For the text-containing cell, return its midpoint in (X, Y) coordinate format. 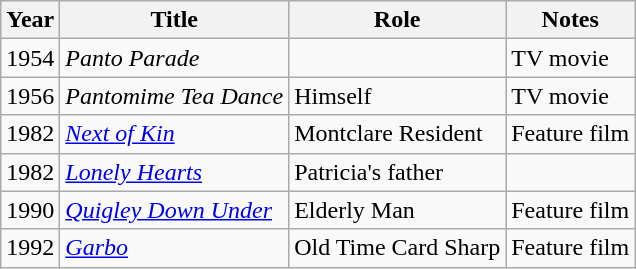
Lonely Hearts (174, 172)
1954 (30, 58)
Garbo (174, 248)
1992 (30, 248)
1990 (30, 210)
Title (174, 20)
Role (398, 20)
Himself (398, 96)
Elderly Man (398, 210)
Old Time Card Sharp (398, 248)
1956 (30, 96)
Next of Kin (174, 134)
Year (30, 20)
Quigley Down Under (174, 210)
Panto Parade (174, 58)
Notes (570, 20)
Patricia's father (398, 172)
Pantomime Tea Dance (174, 96)
Montclare Resident (398, 134)
